Identify which cell holds the provided text, then report its (X, Y) central coordinate. 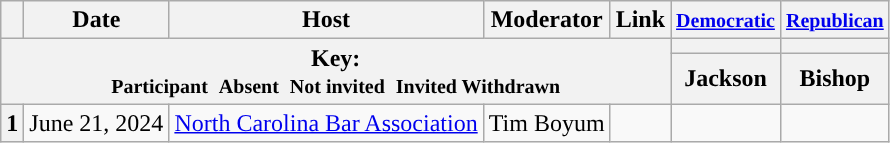
Moderator (546, 20)
North Carolina Bar Association (326, 123)
Bishop (834, 78)
June 21, 2024 (96, 123)
Jackson (726, 78)
1 (12, 123)
Host (326, 20)
Tim Boyum (546, 123)
Link (640, 20)
Democratic (726, 20)
Date (96, 20)
Key: Participant Absent Not invited Invited Withdrawn (336, 72)
Republican (834, 20)
